Capture the cell that displays the provided text and extract its (X, Y) central coordinate. 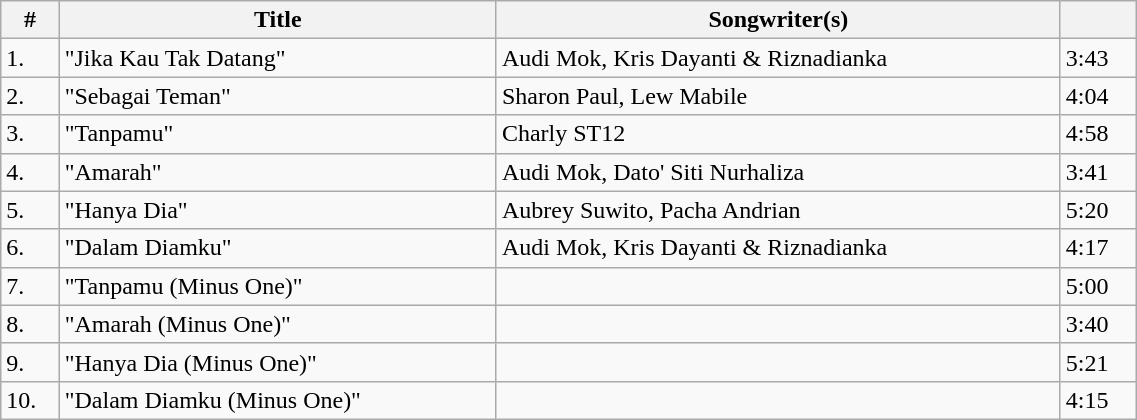
Aubrey Suwito, Pacha Andrian (778, 210)
"Amarah" (278, 172)
"Hanya Dia" (278, 210)
5:20 (1098, 210)
"Sebagai Teman" (278, 96)
"Jika Kau Tak Datang" (278, 58)
2. (30, 96)
10. (30, 400)
"Amarah (Minus One)" (278, 324)
Title (278, 20)
6. (30, 248)
3. (30, 134)
5:21 (1098, 362)
4:17 (1098, 248)
"Hanya Dia (Minus One)" (278, 362)
7. (30, 286)
"Dalam Diamku (Minus One)" (278, 400)
Audi Mok, Dato' Siti Nurhaliza (778, 172)
3:41 (1098, 172)
Sharon Paul, Lew Mabile (778, 96)
"Tanpamu" (278, 134)
"Dalam Diamku" (278, 248)
4:04 (1098, 96)
"Tanpamu (Minus One)" (278, 286)
5. (30, 210)
Charly ST12 (778, 134)
4:58 (1098, 134)
# (30, 20)
4:15 (1098, 400)
5:00 (1098, 286)
1. (30, 58)
8. (30, 324)
3:40 (1098, 324)
3:43 (1098, 58)
9. (30, 362)
Songwriter(s) (778, 20)
4. (30, 172)
